Detect which cell encompasses the target text, then output its [x, y] center coordinate. 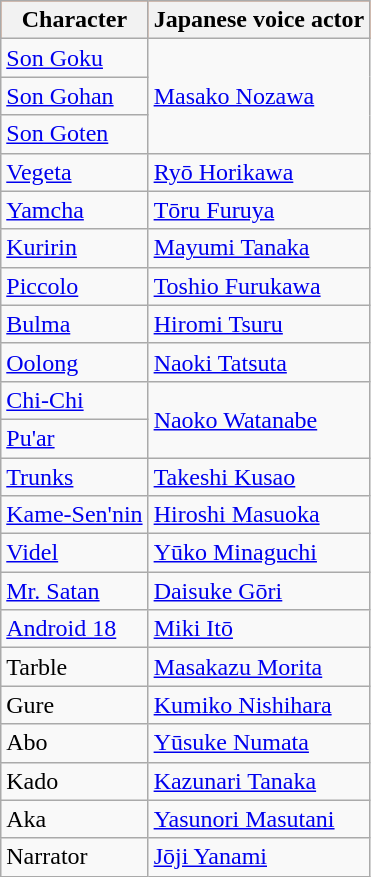
Tōru Furuya [259, 210]
Oolong [74, 362]
Aka [74, 819]
Yamcha [74, 210]
Yūsuke Numata [259, 743]
Jōji Yanami [259, 857]
Son Goku [74, 58]
Son Goten [74, 134]
Kazunari Tanaka [259, 781]
Hiroshi Masuoka [259, 515]
Character [74, 20]
Pu'ar [74, 438]
Japanese voice actor [259, 20]
Takeshi Kusao [259, 477]
Bulma [74, 324]
Toshio Furukawa [259, 286]
Tarble [74, 667]
Narrator [74, 857]
Son Gohan [74, 96]
Ryō Horikawa [259, 172]
Piccolo [74, 286]
Kuririn [74, 248]
Yūko Minaguchi [259, 553]
Vegeta [74, 172]
Trunks [74, 477]
Android 18 [74, 629]
Kame-Sen'nin [74, 515]
Kado [74, 781]
Chi-Chi [74, 400]
Hiromi Tsuru [259, 324]
Daisuke Gōri [259, 591]
Miki Itō [259, 629]
Mayumi Tanaka [259, 248]
Abo [74, 743]
Kumiko Nishihara [259, 705]
Gure [74, 705]
Videl [74, 553]
Masako Nozawa [259, 96]
Yasunori Masutani [259, 819]
Mr. Satan [74, 591]
Naoko Watanabe [259, 419]
Masakazu Morita [259, 667]
Naoki Tatsuta [259, 362]
